For the text-containing cell, return its midpoint in (x, y) coordinate format. 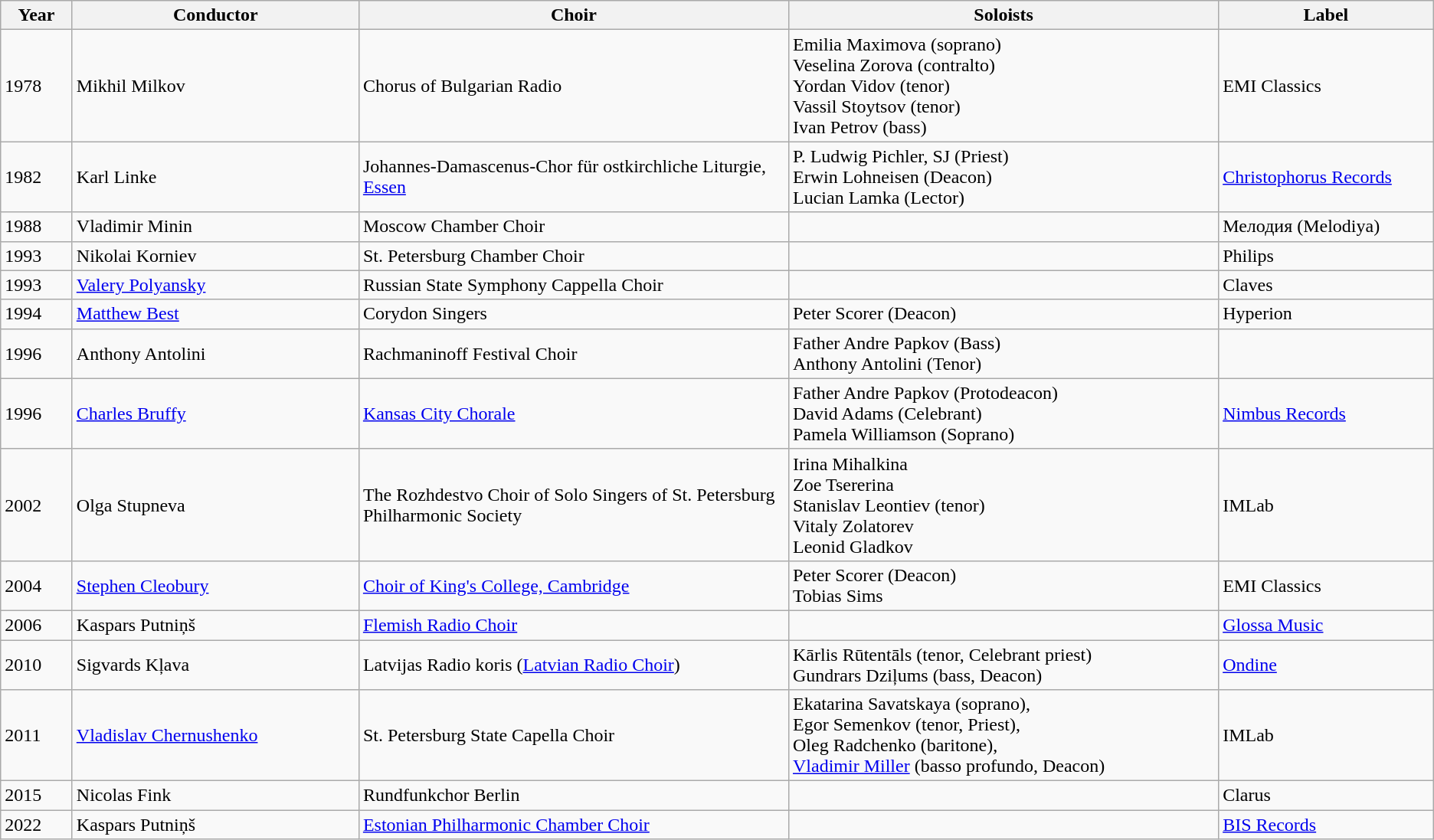
2004 (37, 585)
Anthony Antolini (215, 354)
1982 (37, 177)
1988 (37, 227)
P. Ludwig Pichler, SJ (Priest)Erwin Lohneisen (Deacon)Lucian Lamka (Lector) (1003, 177)
Ondine (1327, 665)
Ekatarina Savatskaya (soprano),Egor Semenkov (tenor, Priest),Oleg Radchenko (baritone),Vladimir Miller (basso profundo, Deacon) (1003, 735)
Hyperion (1327, 314)
Claves (1327, 285)
Mikhil Milkov (215, 86)
Vladimir Minin (215, 227)
Father Andre Papkov (Protodeacon)David Adams (Celebrant)Pamela Williamson (Soprano) (1003, 413)
The Rozhdestvo Choir of Solo Singers of St. Petersburg Philharmonic Society (573, 505)
Glossa Music (1327, 625)
Rundfunkchor Berlin (573, 796)
Kārlis Rūtentāls (tenor, Celebrant priest)Gundrars Dziļums (bass, Deacon) (1003, 665)
Year (37, 15)
Chorus of Bulgarian Radio (573, 86)
2010 (37, 665)
Vladislav Chernushenko (215, 735)
BIS Records (1327, 825)
Irina Mihalkina Zoe Tsererina Stanislav Leontiev (tenor)Vitaly Zolatorev Leonid Gladkov (1003, 505)
Choir (573, 15)
Label (1327, 15)
Christophorus Records (1327, 177)
Peter Scorer (Deacon)Tobias Sims (1003, 585)
2002 (37, 505)
Rachmaninoff Festival Choir (573, 354)
Latvijas Radio koris (Latvian Radio Choir) (573, 665)
Nicolas Fink (215, 796)
Emilia Maximova (soprano)Veselina Zorova (contralto)Yordan Vidov (tenor)Vassil Stoytsov (tenor)Ivan Petrov (bass) (1003, 86)
Kansas City Chorale (573, 413)
2015 (37, 796)
Charles Bruffy (215, 413)
Moscow Chamber Choir (573, 227)
Matthew Best (215, 314)
Nikolai Korniev (215, 256)
Conductor (215, 15)
1978 (37, 86)
St. Petersburg State Capella Choir (573, 735)
Flemish Radio Choir (573, 625)
Father Andre Papkov (Bass)Anthony Antolini (Tenor) (1003, 354)
St. Petersburg Chamber Choir (573, 256)
Russian State Symphony Cappella Choir (573, 285)
Peter Scorer (Deacon) (1003, 314)
Stephen Cleobury (215, 585)
2022 (37, 825)
1994 (37, 314)
Johannes-Damascenus-Chor für ostkirchliche Liturgie, Essen (573, 177)
Nimbus Records (1327, 413)
Philips (1327, 256)
2006 (37, 625)
Valery Polyansky (215, 285)
Olga Stupneva (215, 505)
Soloists (1003, 15)
Мелодия (Melodiya) (1327, 227)
Corydon Singers (573, 314)
Sigvards Kļava (215, 665)
2011 (37, 735)
Clarus (1327, 796)
Estonian Philharmonic Chamber Choir (573, 825)
Karl Linke (215, 177)
Choir of King's College, Cambridge (573, 585)
